From the cell containing the given text, extract its center point as [X, Y] coordinate. 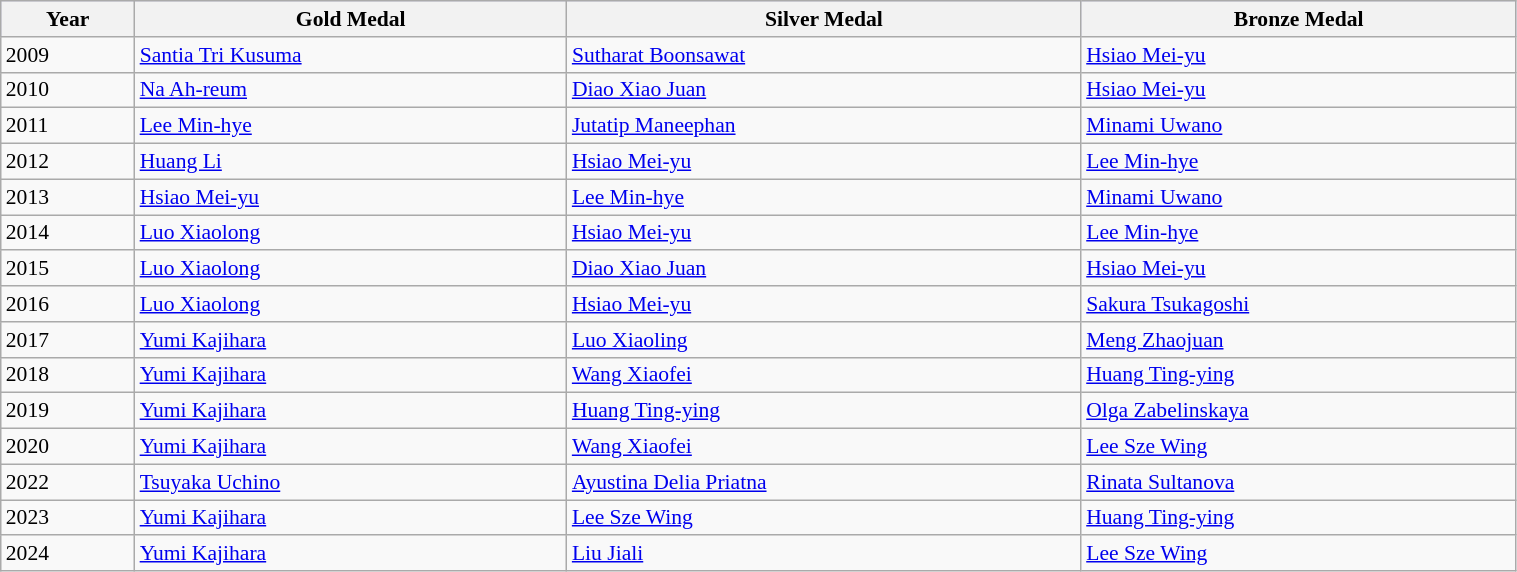
Huang Li [351, 162]
2013 [68, 197]
Bronze Medal [1298, 19]
Sutharat Boonsawat [824, 55]
Liu Jiali [824, 554]
Olga Zabelinskaya [1298, 411]
Meng Zhaojuan [1298, 340]
2018 [68, 375]
2024 [68, 554]
2014 [68, 233]
Na Ah-reum [351, 90]
Gold Medal [351, 19]
2017 [68, 340]
2010 [68, 90]
Tsuyaka Uchino [351, 482]
Luo Xiaoling [824, 340]
2009 [68, 55]
2023 [68, 518]
Year [68, 19]
Jutatip Maneephan [824, 126]
2011 [68, 126]
2015 [68, 269]
Santia Tri Kusuma [351, 55]
Sakura Tsukagoshi [1298, 304]
Rinata Sultanova [1298, 482]
2016 [68, 304]
Ayustina Delia Priatna [824, 482]
2022 [68, 482]
2020 [68, 447]
Silver Medal [824, 19]
2019 [68, 411]
2012 [68, 162]
